Detect which cell encompasses the target text, then output its (x, y) center coordinate. 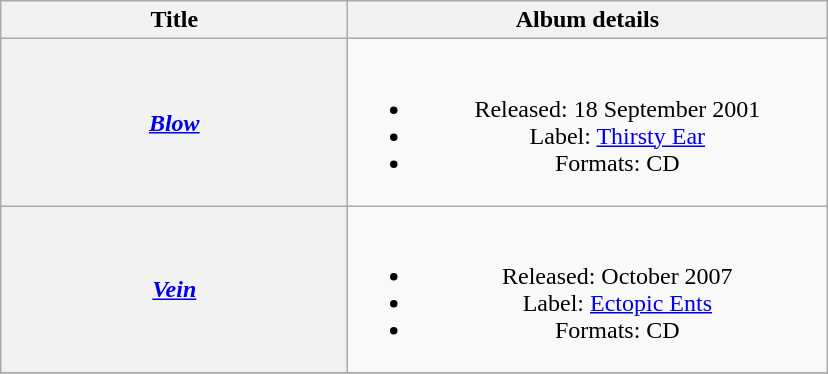
Title (174, 20)
Album details (588, 20)
Released: October 2007Label: Ectopic EntsFormats: CD (588, 290)
Released: 18 September 2001Label: Thirsty EarFormats: CD (588, 122)
Vein (174, 290)
Blow (174, 122)
